Pinpoint the cell where the given text exists, returning its (x, y) midpoint coordinate. 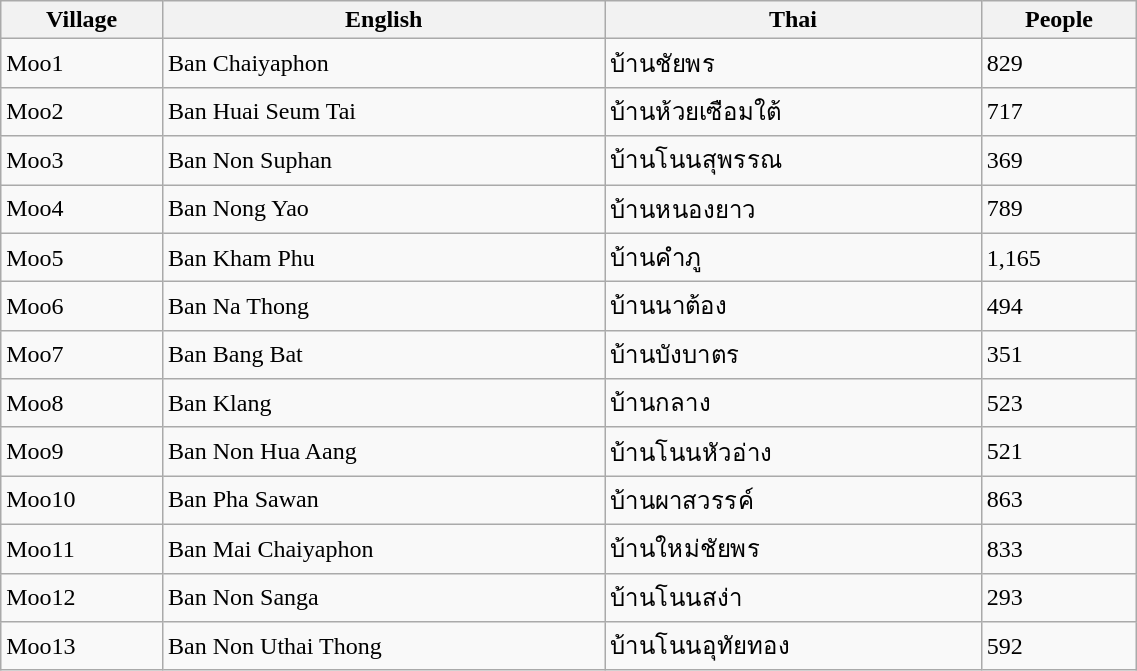
Ban Na Thong (384, 306)
บ้านโนนหัวอ่าง (793, 452)
Moo2 (82, 112)
Moo8 (82, 404)
บ้านใหม่ชัยพร (793, 548)
494 (1059, 306)
บ้านบังบาตร (793, 354)
Ban Pha Sawan (384, 500)
293 (1059, 598)
Moo7 (82, 354)
351 (1059, 354)
English (384, 20)
523 (1059, 404)
829 (1059, 64)
Moo1 (82, 64)
Moo9 (82, 452)
789 (1059, 208)
บ้านนาต้อง (793, 306)
บ้านกลาง (793, 404)
Ban Bang Bat (384, 354)
369 (1059, 160)
บ้านโนนอุทัยทอง (793, 646)
บ้านคำภู (793, 258)
Ban Kham Phu (384, 258)
Thai (793, 20)
People (1059, 20)
Moo11 (82, 548)
Ban Non Sanga (384, 598)
Ban Chaiyaphon (384, 64)
บ้านโนนสง่า (793, 598)
Moo6 (82, 306)
Village (82, 20)
บ้านโนนสุพรรณ (793, 160)
Ban Mai Chaiyaphon (384, 548)
Moo3 (82, 160)
Ban Non Suphan (384, 160)
บ้านหนองยาว (793, 208)
833 (1059, 548)
521 (1059, 452)
บ้านผาสวรรค์ (793, 500)
717 (1059, 112)
Moo10 (82, 500)
บ้านชัยพร (793, 64)
Moo5 (82, 258)
Moo4 (82, 208)
1,165 (1059, 258)
Ban Klang (384, 404)
Ban Huai Seum Tai (384, 112)
863 (1059, 500)
Ban Non Uthai Thong (384, 646)
บ้านห้วยเซือมใต้ (793, 112)
Moo12 (82, 598)
Ban Non Hua Aang (384, 452)
Moo13 (82, 646)
Ban Nong Yao (384, 208)
592 (1059, 646)
